Output the [x, y] coordinate of the center of the cell containing the given text.  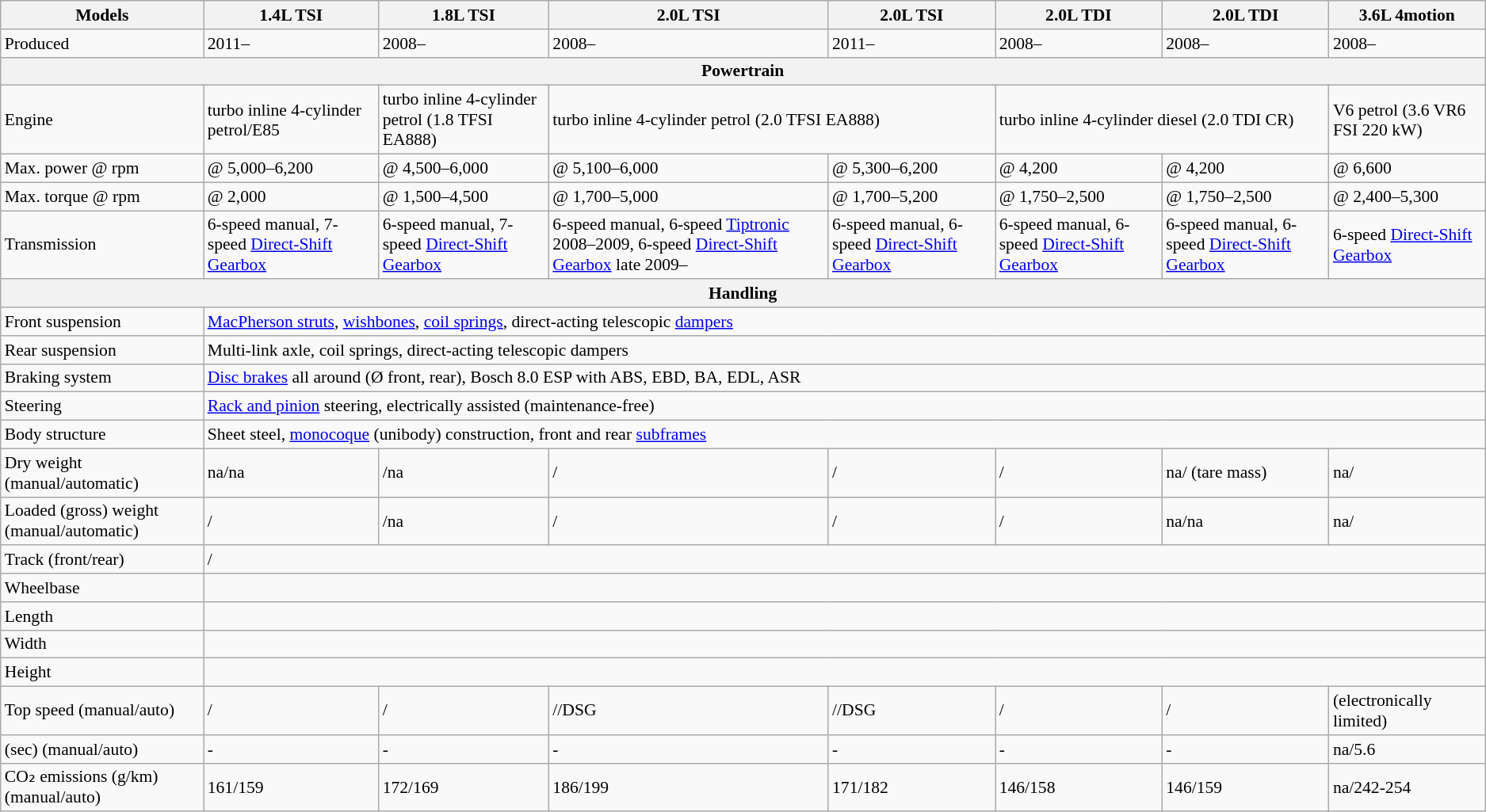
Width [102, 644]
MacPherson struts, wishbones, coil springs, direct-acting telescopic dampers [845, 322]
Rear suspension [102, 350]
6-speed manual, 6-speed Tiptronic 2008–2009, 6-speed Direct-Shift Gearbox late 2009– [688, 246]
Handling [743, 294]
@ 2,000 [292, 196]
Track (front/rear) [102, 560]
1.4L TSI [292, 15]
@ 5,000–6,200 [292, 169]
Length [102, 616]
1.8L TSI [464, 15]
(electronically limited) [1408, 711]
Dry weight (manual/automatic) [102, 472]
Top speed (manual/auto) [102, 711]
161/159 [292, 787]
172/169 [464, 787]
Disc brakes all around (Ø front, rear), Bosch 8.0 ESP with ABS, EBD, BA, EDL, ASR [845, 378]
turbo inline 4-cylinder petrol/E85 [292, 120]
turbo inline 4-cylinder diesel (2.0 TDI CR) [1162, 120]
Multi-link axle, coil springs, direct-acting telescopic dampers [845, 350]
@ 4,500–6,000 [464, 169]
Sheet steel, monocoque (unibody) construction, front and rear subframes [845, 435]
CO₂ emissions (g/km) (manual/auto) [102, 787]
Height [102, 673]
Engine [102, 120]
@ 5,300–6,200 [911, 169]
@ 6,600 [1408, 169]
na/5.6 [1408, 749]
Rack and pinion steering, electrically assisted (maintenance-free) [845, 406]
Models [102, 15]
6-speed Direct-Shift Gearbox [1408, 246]
@ 5,100–6,000 [688, 169]
turbo inline 4-cylinder petrol (1.8 TFSI EA888) [464, 120]
171/182 [911, 787]
Loaded (gross) weight (manual/automatic) [102, 521]
turbo inline 4-cylinder petrol (2.0 TFSI EA888) [772, 120]
3.6L 4motion [1408, 15]
na/ (tare mass) [1246, 472]
@ 2,400–5,300 [1408, 196]
Braking system [102, 378]
Body structure [102, 435]
Front suspension [102, 322]
@ 1,700–5,000 [688, 196]
(sec) (manual/auto) [102, 749]
146/159 [1246, 787]
Steering [102, 406]
@ 1,700–5,200 [911, 196]
@ 1,500–4,500 [464, 196]
Wheelbase [102, 588]
V6 petrol (3.6 VR6 FSI 220 kW) [1408, 120]
186/199 [688, 787]
Transmission [102, 246]
Max. power @ rpm [102, 169]
Produced [102, 44]
Max. torque @ rpm [102, 196]
146/158 [1079, 787]
na/242-254 [1408, 787]
Powertrain [743, 71]
